Return [X, Y] of the center of cell containing provided text 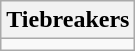
Tiebreakers [68, 20]
